Return the (x, y) coordinate for the center point of the cell that contains the specified text.  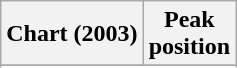
Chart (2003) (72, 34)
Peakposition (189, 34)
